Search for the cell housing the specified text and yield its [x, y] center coordinate. 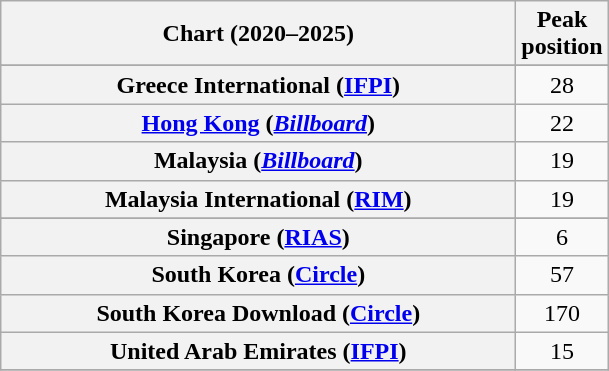
6 [562, 237]
57 [562, 275]
South Korea Download (Circle) [258, 313]
Malaysia (Billboard) [258, 161]
22 [562, 123]
United Arab Emirates (IFPI) [258, 351]
Chart (2020–2025) [258, 34]
15 [562, 351]
170 [562, 313]
Malaysia International (RIM) [258, 199]
South Korea (Circle) [258, 275]
Hong Kong (Billboard) [258, 123]
Peakposition [562, 34]
Singapore (RIAS) [258, 237]
28 [562, 85]
Greece International (IFPI) [258, 85]
